From the cell containing the given text, extract its center point as (x, y) coordinate. 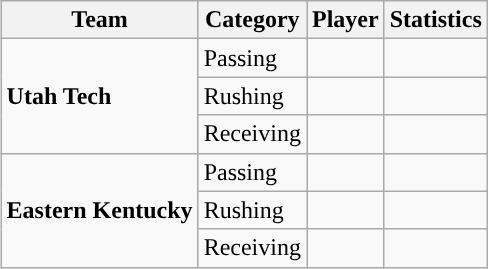
Category (252, 20)
Player (345, 20)
Team (100, 20)
Statistics (436, 20)
Eastern Kentucky (100, 210)
Utah Tech (100, 96)
